Scan for the cell matching the given text and deliver its [x, y] coordinate at center. 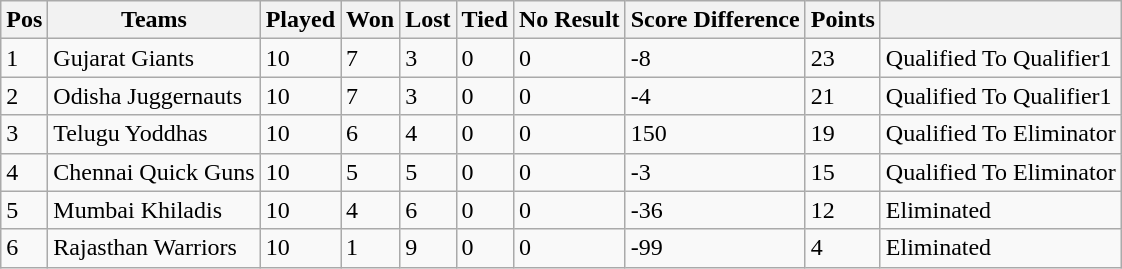
Lost [428, 20]
-36 [715, 210]
23 [842, 58]
Teams [154, 20]
Odisha Juggernauts [154, 96]
Pos [24, 20]
-99 [715, 248]
Tied [484, 20]
-3 [715, 172]
-4 [715, 96]
Rajasthan Warriors [154, 248]
Won [370, 20]
No Result [569, 20]
-8 [715, 58]
Gujarat Giants [154, 58]
Points [842, 20]
21 [842, 96]
150 [715, 134]
15 [842, 172]
9 [428, 248]
12 [842, 210]
Chennai Quick Guns [154, 172]
19 [842, 134]
2 [24, 96]
Score Difference [715, 20]
Mumbai Khiladis [154, 210]
Telugu Yoddhas [154, 134]
Played [300, 20]
